Return the (X, Y) coordinate for the center point of the cell that contains the specified text.  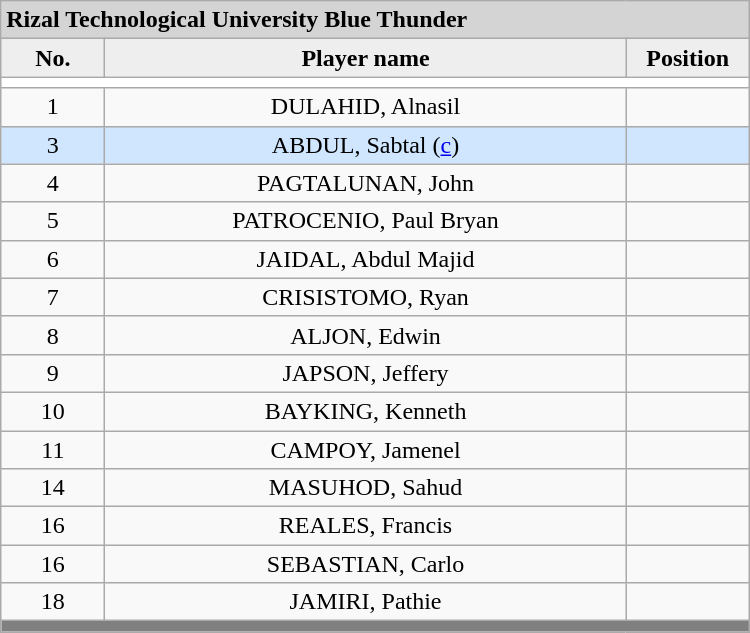
ABDUL, Sabtal (c) (366, 145)
MASUHOD, Sahud (366, 488)
Player name (366, 58)
PATROCENIO, Paul Bryan (366, 221)
10 (53, 411)
JAIDAL, Abdul Majid (366, 259)
CAMPOY, Jamenel (366, 449)
JAMIRI, Pathie (366, 602)
DULAHID, Alnasil (366, 107)
8 (53, 335)
ALJON, Edwin (366, 335)
11 (53, 449)
JAPSON, Jeffery (366, 373)
5 (53, 221)
4 (53, 183)
7 (53, 297)
14 (53, 488)
9 (53, 373)
No. (53, 58)
1 (53, 107)
18 (53, 602)
BAYKING, Kenneth (366, 411)
PAGTALUNAN, John (366, 183)
3 (53, 145)
6 (53, 259)
REALES, Francis (366, 526)
CRISISTOMO, Ryan (366, 297)
Rizal Technological University Blue Thunder (375, 20)
Position (688, 58)
SEBASTIAN, Carlo (366, 564)
